Find where the given text appears and provide that cell's center as (X, Y) coordinate. 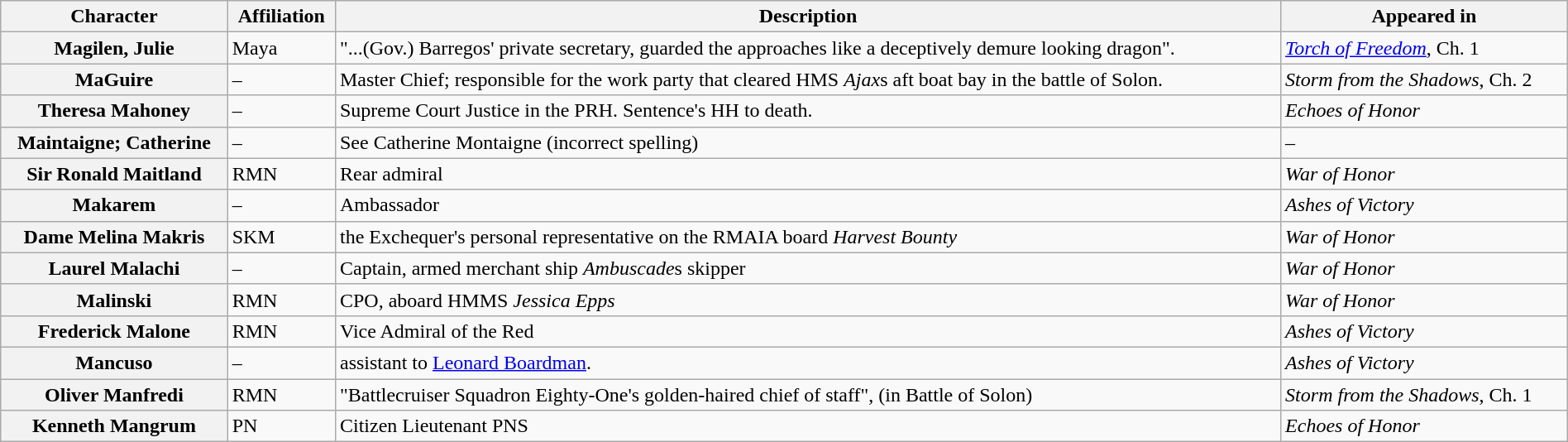
Dame Melina Makris (114, 237)
Laurel Malachi (114, 268)
Torch of Freedom, Ch. 1 (1424, 48)
Supreme Court Justice in the PRH. Sentence's HH to death. (807, 111)
MaGuire (114, 79)
Mancuso (114, 363)
Makarem (114, 205)
"...(Gov.) Barregos' private secretary, guarded the approaches like a deceptively demure looking dragon". (807, 48)
SKM (281, 237)
Maintaigne; Catherine (114, 142)
Ambassador (807, 205)
CPO, aboard HMMS Jessica Epps (807, 300)
Malinski (114, 300)
Affiliation (281, 17)
Character (114, 17)
Sir Ronald Maitland (114, 174)
Theresa Mahoney (114, 111)
Maya (281, 48)
PN (281, 426)
Oliver Manfredi (114, 395)
Vice Admiral of the Red (807, 331)
assistant to Leonard Boardman. (807, 363)
Storm from the Shadows, Ch. 2 (1424, 79)
Storm from the Shadows, Ch. 1 (1424, 395)
"Battlecruiser Squadron Eighty-One's golden-haired chief of staff", (in Battle of Solon) (807, 395)
Captain, armed merchant ship Ambuscades skipper (807, 268)
Citizen Lieutenant PNS (807, 426)
See Catherine Montaigne (incorrect spelling) (807, 142)
the Exchequer's personal representative on the RMAIA board Harvest Bounty (807, 237)
Kenneth Mangrum (114, 426)
Appeared in (1424, 17)
Description (807, 17)
Rear admiral (807, 174)
Magilen, Julie (114, 48)
Frederick Malone (114, 331)
Master Chief; responsible for the work party that cleared HMS Ajaxs aft boat bay in the battle of Solon. (807, 79)
